Return [X, Y] of the center of cell containing provided text 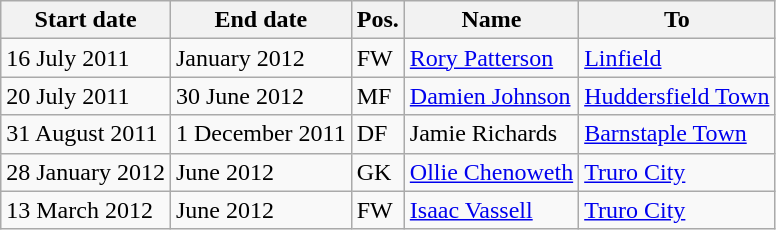
End date [260, 20]
DF [378, 134]
31 August 2011 [86, 134]
MF [378, 96]
28 January 2012 [86, 172]
Pos. [378, 20]
1 December 2011 [260, 134]
13 March 2012 [86, 210]
Huddersfield Town [677, 96]
Start date [86, 20]
Damien Johnson [491, 96]
20 July 2011 [86, 96]
Jamie Richards [491, 134]
Name [491, 20]
Linfield [677, 58]
GK [378, 172]
30 June 2012 [260, 96]
Barnstaple Town [677, 134]
To [677, 20]
Isaac Vassell [491, 210]
January 2012 [260, 58]
Rory Patterson [491, 58]
16 July 2011 [86, 58]
Ollie Chenoweth [491, 172]
